Identify which cell holds the provided text, then report its (x, y) central coordinate. 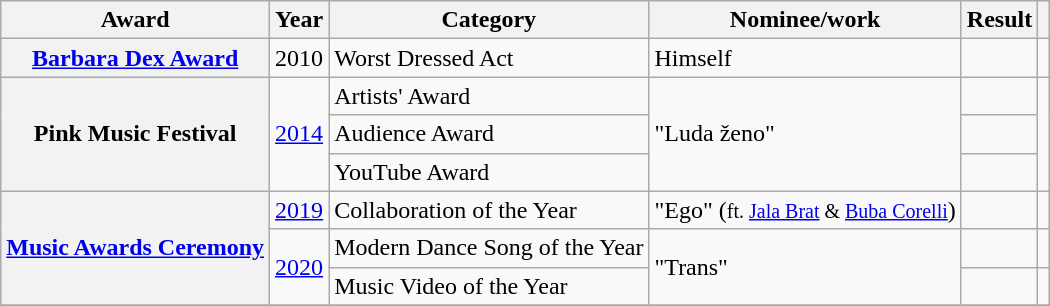
"Trans" (805, 267)
2014 (300, 134)
Award (136, 20)
Worst Dressed Act (489, 58)
"Ego" (ft. Jala Brat & Buba Corelli) (805, 210)
Year (300, 20)
"Luda ženo" (805, 134)
Himself (805, 58)
Category (489, 20)
2010 (300, 58)
Music Video of the Year (489, 286)
Artists' Award (489, 96)
2020 (300, 267)
YouTube Award (489, 172)
Nominee/work (805, 20)
Music Awards Ceremony (136, 248)
Barbara Dex Award (136, 58)
Result (999, 20)
2019 (300, 210)
Modern Dance Song of the Year (489, 248)
Pink Music Festival (136, 134)
Audience Award (489, 134)
Collaboration of the Year (489, 210)
